Locate the cell with the specified text and output its [X, Y] center coordinate. 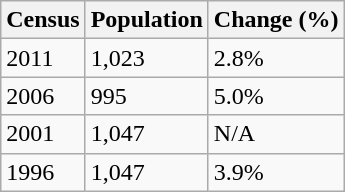
N/A [276, 134]
1,023 [146, 58]
995 [146, 96]
1996 [43, 172]
2.8% [276, 58]
2006 [43, 96]
Change (%) [276, 20]
Population [146, 20]
3.9% [276, 172]
2011 [43, 58]
5.0% [276, 96]
Census [43, 20]
2001 [43, 134]
